Provide the [X, Y] coordinate of the cell's center where the given text is located.  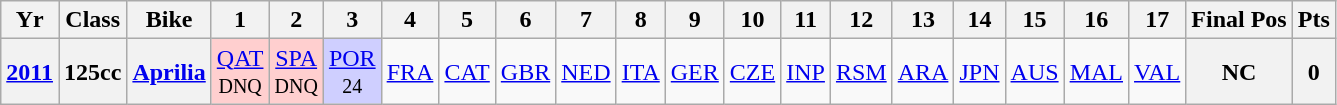
GER [694, 72]
17 [1158, 20]
INP [806, 72]
POR24 [352, 72]
QATDNQ [240, 72]
GBR [525, 72]
SPADNQ [296, 72]
15 [1034, 20]
Pts [1314, 20]
9 [694, 20]
CAT [467, 72]
Yr [30, 20]
Final Pos [1239, 20]
5 [467, 20]
16 [1096, 20]
0 [1314, 72]
NC [1239, 72]
11 [806, 20]
4 [410, 20]
VAL [1158, 72]
ITA [640, 72]
RSM [861, 72]
1 [240, 20]
7 [586, 20]
10 [752, 20]
MAL [1096, 72]
2011 [30, 72]
3 [352, 20]
6 [525, 20]
FRA [410, 72]
8 [640, 20]
13 [923, 20]
2 [296, 20]
Class [92, 20]
Aprilia [169, 72]
14 [980, 20]
JPN [980, 72]
AUS [1034, 72]
ARA [923, 72]
12 [861, 20]
Bike [169, 20]
CZE [752, 72]
125cc [92, 72]
NED [586, 72]
